For the text-containing cell, return its midpoint in (X, Y) coordinate format. 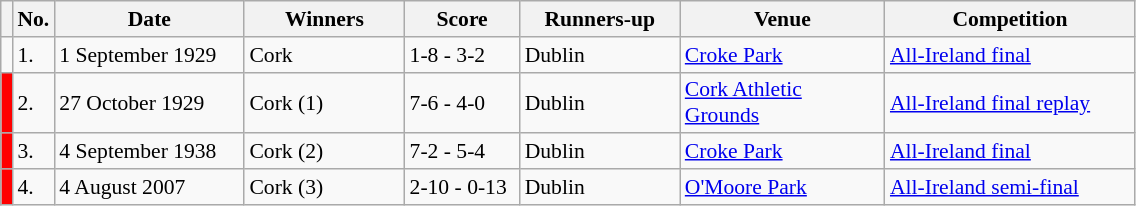
4 September 1938 (149, 152)
Runners-up (600, 19)
4. (33, 187)
Venue (782, 19)
Date (149, 19)
Competition (1010, 19)
7-6 - 4-0 (462, 102)
4 August 2007 (149, 187)
All-Ireland semi-final (1010, 187)
3. (33, 152)
Cork Athletic Grounds (782, 102)
2. (33, 102)
Winners (324, 19)
27 October 1929 (149, 102)
1. (33, 55)
Cork (3) (324, 187)
Score (462, 19)
1 September 1929 (149, 55)
Cork (324, 55)
Cork (2) (324, 152)
O'Moore Park (782, 187)
1-8 - 3-2 (462, 55)
No. (33, 19)
Cork (1) (324, 102)
7-2 - 5-4 (462, 152)
2-10 - 0-13 (462, 187)
All-Ireland final replay (1010, 102)
